Find where the given text appears and provide that cell's center as (X, Y) coordinate. 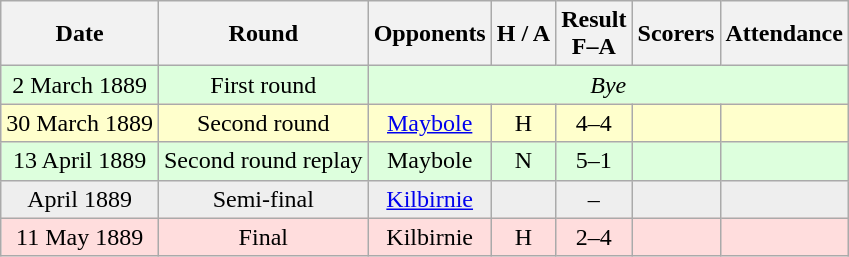
ResultF–A (594, 34)
N (523, 161)
2–4 (594, 237)
13 April 1889 (80, 161)
Semi-final (263, 199)
2 March 1889 (80, 85)
Second round replay (263, 161)
H / A (523, 34)
April 1889 (80, 199)
Round (263, 34)
5–1 (594, 161)
Opponents (430, 34)
Final (263, 237)
11 May 1889 (80, 237)
– (594, 199)
30 March 1889 (80, 123)
Bye (608, 85)
Date (80, 34)
First round (263, 85)
Scorers (676, 34)
Attendance (784, 34)
Second round (263, 123)
4–4 (594, 123)
